Output the [x, y] coordinate of the center of the cell containing the given text.  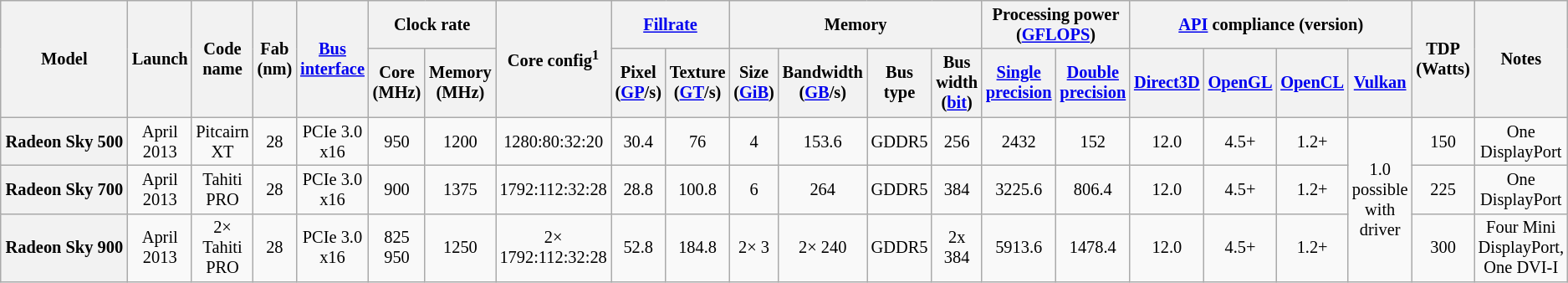
28.8 [639, 189]
153.6 [823, 141]
806.4 [1092, 189]
Bus interface [333, 59]
Notes [1521, 59]
2× 3 [753, 248]
900 [396, 189]
Pitcairn XT [222, 141]
Double precision [1092, 83]
Core (MHz) [396, 83]
Tahiti PRO [222, 189]
184.8 [697, 248]
2× 240 [823, 248]
Code name [222, 59]
TDP (Watts) [1443, 59]
Vulkan [1380, 83]
Radeon Sky 900 [64, 248]
Fillrate [671, 24]
Four Mini DisplayPort, One DVI-I [1521, 248]
OpenGL [1241, 83]
Processing power(GFLOPS) [1055, 24]
30.4 [639, 141]
Texture (GT/s) [697, 83]
1.0 possible with driver [1380, 199]
Bus type [900, 83]
Radeon Sky 500 [64, 141]
Radeon Sky 700 [64, 189]
76 [697, 141]
950 [396, 141]
152 [1092, 141]
2× 1792:112:32:28 [554, 248]
Bus width (bit) [957, 83]
100.8 [697, 189]
52.8 [639, 248]
Fab (nm) [275, 59]
1792:112:32:28 [554, 189]
Pixel (GP/s) [639, 83]
3225.6 [1019, 189]
Direct3D [1167, 83]
Size (GiB) [753, 83]
4 [753, 141]
API compliance (version) [1271, 24]
825 950 [396, 248]
1200 [460, 141]
225 [1443, 189]
2× Tahiti PRO [222, 248]
384 [957, 189]
Launch [161, 59]
Single precision [1019, 83]
5913.6 [1019, 248]
OpenCL [1312, 83]
Memory (MHz) [460, 83]
1478.4 [1092, 248]
Model [64, 59]
2432 [1019, 141]
Core config1 [554, 59]
1250 [460, 248]
150 [1443, 141]
6 [753, 189]
Clock rate [432, 24]
300 [1443, 248]
256 [957, 141]
Memory [856, 24]
1280:80:32:20 [554, 141]
1375 [460, 189]
2x 384 [957, 248]
Bandwidth (GB/s) [823, 83]
264 [823, 189]
